Find where the given text appears and provide that cell's center as (x, y) coordinate. 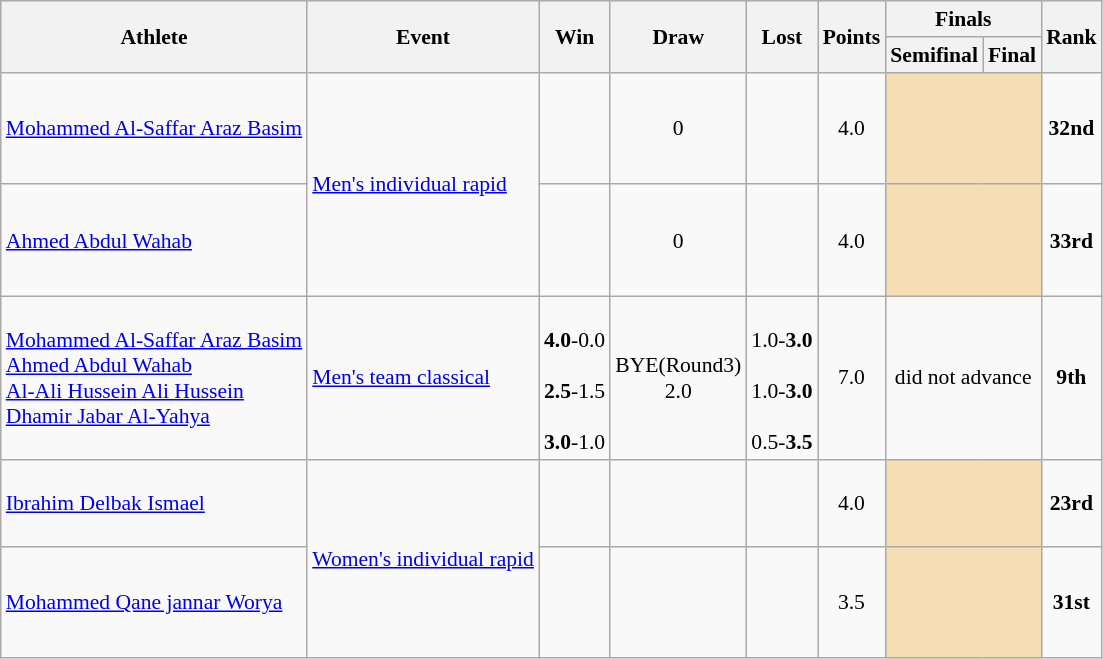
4.0-0.02.5-1.53.0-1.0 (574, 378)
Semifinal (934, 55)
9th (1072, 378)
1.0-3.01.0-3.00.5-3.5 (782, 378)
did not advance (963, 378)
Mohammed Al-Saffar Araz BasimAhmed Abdul WahabAl-Ali Hussein Ali HusseinDhamir Jabar Al-Yahya (154, 378)
Rank (1072, 36)
Mohammed Al-Saffar Araz Basim (154, 128)
Ibrahim Delbak Ismael (154, 504)
23rd (1072, 504)
7.0 (852, 378)
33rd (1072, 241)
Draw (678, 36)
BYE(Round3)2.0 (678, 378)
Final (1012, 55)
Athlete (154, 36)
Ahmed Abdul Wahab (154, 241)
Women's individual rapid (423, 560)
Finals (963, 19)
Points (852, 36)
Men's individual rapid (423, 184)
Event (423, 36)
31st (1072, 602)
3.5 (852, 602)
32nd (1072, 128)
Men's team classical (423, 378)
Win (574, 36)
Mohammed Qane jannar Worya (154, 602)
Lost (782, 36)
